Determine the [X, Y] coordinate at the center of the cell enclosing the given text.  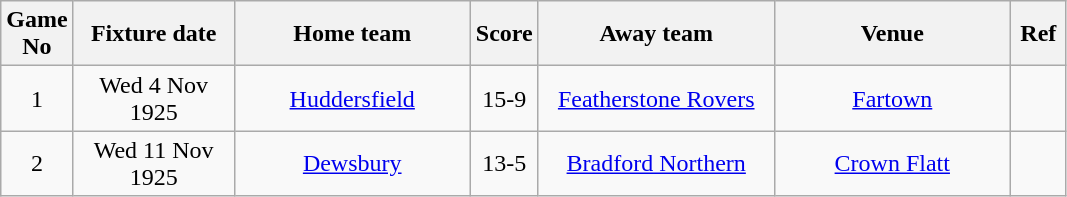
13-5 [504, 164]
Score [504, 34]
Ref [1038, 34]
Venue [892, 34]
Away team [656, 34]
2 [37, 164]
1 [37, 98]
Home team [352, 34]
Wed 11 Nov 1925 [154, 164]
Game No [37, 34]
Dewsbury [352, 164]
Huddersfield [352, 98]
Fixture date [154, 34]
Featherstone Rovers [656, 98]
Crown Flatt [892, 164]
Fartown [892, 98]
Wed 4 Nov 1925 [154, 98]
Bradford Northern [656, 164]
15-9 [504, 98]
